For the text-containing cell, return its midpoint in [x, y] coordinate format. 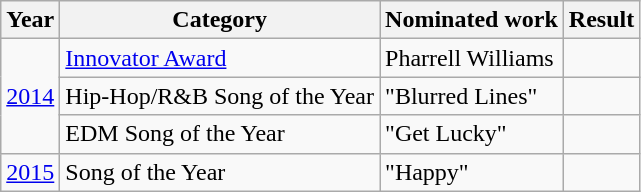
"Happy" [472, 172]
2015 [30, 172]
Category [220, 20]
Result [601, 20]
Nominated work [472, 20]
Year [30, 20]
"Blurred Lines" [472, 96]
2014 [30, 96]
Innovator Award [220, 58]
EDM Song of the Year [220, 134]
Song of the Year [220, 172]
Pharrell Williams [472, 58]
Hip-Hop/R&B Song of the Year [220, 96]
"Get Lucky" [472, 134]
